For the text-containing cell, return its midpoint in (x, y) coordinate format. 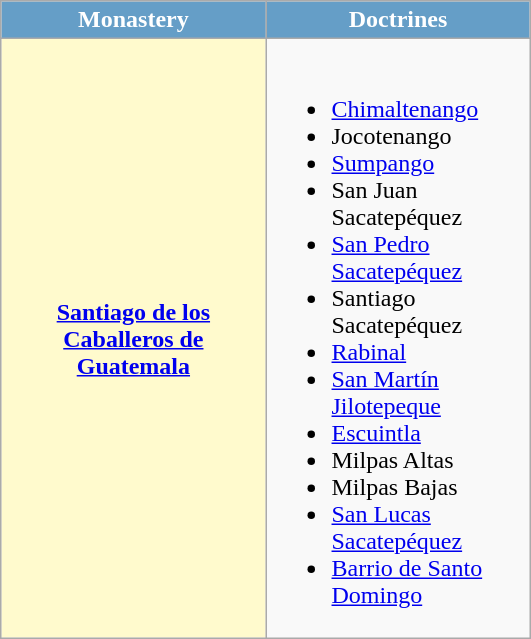
Santiago de los Caballeros de Guatemala (134, 338)
Monastery (134, 20)
Doctrines (398, 20)
